Output the [x, y] coordinate of the center of the cell containing the given text.  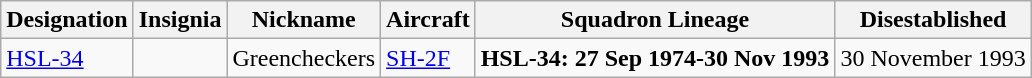
30 November 1993 [933, 58]
Nickname [304, 20]
Aircraft [428, 20]
Disestablished [933, 20]
HSL-34: 27 Sep 1974-30 Nov 1993 [655, 58]
HSL-34 [67, 58]
SH-2F [428, 58]
Designation [67, 20]
Squadron Lineage [655, 20]
Insignia [180, 20]
Greencheckers [304, 58]
